Scan for the cell matching the given text and deliver its [x, y] coordinate at center. 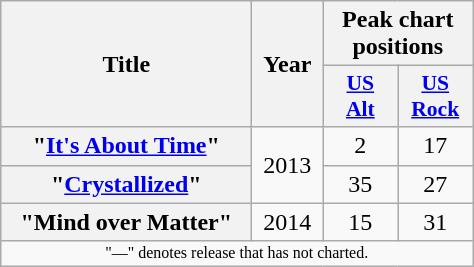
35 [360, 184]
2013 [288, 165]
"Mind over Matter" [126, 222]
USRock [436, 96]
"—" denotes release that has not charted. [237, 253]
27 [436, 184]
2014 [288, 222]
"It's About Time" [126, 146]
31 [436, 222]
Peak chart positions [398, 34]
2 [360, 146]
"Crystallized" [126, 184]
15 [360, 222]
Year [288, 64]
17 [436, 146]
USAlt [360, 96]
Title [126, 64]
